Detect which cell encompasses the target text, then output its (X, Y) center coordinate. 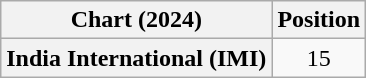
Chart (2024) (136, 20)
15 (319, 58)
India International (IMI) (136, 58)
Position (319, 20)
